Return [x, y] of the center of cell containing provided text 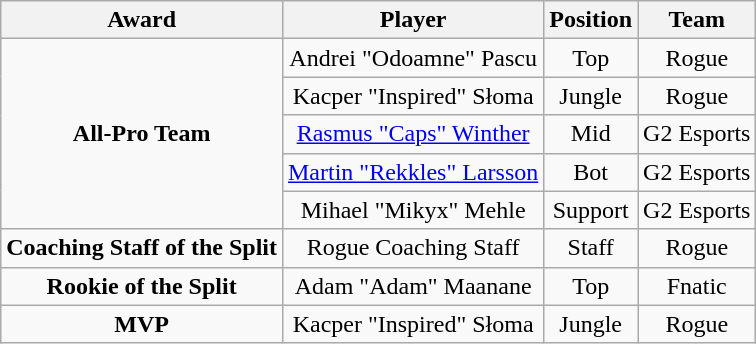
MVP [142, 324]
Martin "Rekkles" Larsson [412, 172]
Mid [591, 134]
Rogue Coaching Staff [412, 248]
Player [412, 20]
Andrei "Odoamne" Pascu [412, 58]
Rookie of the Split [142, 286]
Award [142, 20]
Support [591, 210]
Team [697, 20]
Adam "Adam" Maanane [412, 286]
Rasmus "Caps" Winther [412, 134]
Mihael "Mikyx" Mehle [412, 210]
Coaching Staff of the Split [142, 248]
Position [591, 20]
Bot [591, 172]
Staff [591, 248]
All-Pro Team [142, 134]
Fnatic [697, 286]
